From the cell containing the given text, extract its center point as (x, y) coordinate. 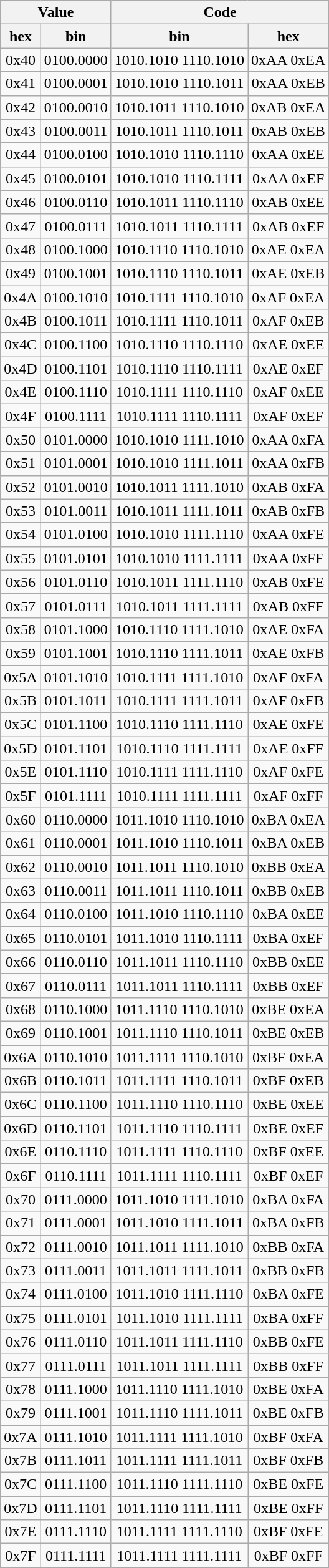
0x6C (21, 1105)
0xBF 0xFB (288, 1461)
1010.1111 1110.1011 (179, 321)
0x5E (21, 772)
1010.1110 1110.1010 (179, 249)
1010.1011 1111.1110 (179, 582)
0111.1010 (76, 1436)
0x69 (21, 1033)
0xBA 0xEB (288, 843)
0x40 (21, 60)
0100.0111 (76, 226)
0x5A (21, 677)
0xBF 0xEF (288, 1176)
0x66 (21, 962)
0xAF 0xEB (288, 321)
1010.1010 1110.1010 (179, 60)
0100.0100 (76, 155)
0110.0111 (76, 985)
1010.1110 1111.1011 (179, 653)
0110.0010 (76, 867)
0x5C (21, 725)
0x73 (21, 1270)
0xAB 0xFF (288, 606)
0xBA 0xFF (288, 1318)
0110.0110 (76, 962)
0xAE 0xFF (288, 748)
1011.1011 1111.1010 (179, 1247)
1010.1110 1111.1110 (179, 725)
0x57 (21, 606)
0x63 (21, 891)
0101.1101 (76, 748)
0x4E (21, 392)
0x67 (21, 985)
0xAA 0xFF (288, 558)
0101.0001 (76, 463)
0x64 (21, 914)
1010.1011 1111.1011 (179, 511)
1011.1010 1111.1110 (179, 1294)
0xAF 0xFF (288, 796)
0101.1000 (76, 629)
0xBE 0xFB (288, 1413)
0100.1011 (76, 321)
0xBE 0xEA (288, 1009)
0x58 (21, 629)
0x41 (21, 84)
0xAF 0xEF (288, 416)
0xAF 0xEE (288, 392)
0x51 (21, 463)
0xBE 0xFA (288, 1389)
0100.1110 (76, 392)
1011.1110 1111.1111 (179, 1508)
0111.0000 (76, 1199)
1011.1111 1110.1110 (179, 1152)
0xBA 0xEE (288, 914)
0111.1100 (76, 1484)
0xBE 0xEE (288, 1105)
0xBB 0xEE (288, 962)
0xBF 0xFA (288, 1436)
1011.1011 1110.1111 (179, 985)
1011.1110 1111.1011 (179, 1413)
0x65 (21, 938)
0xBF 0xEE (288, 1152)
0110.1100 (76, 1105)
0110.1010 (76, 1057)
0xAB 0xFB (288, 511)
1011.1010 1110.1010 (179, 820)
0xAB 0xEA (288, 107)
1011.1010 1111.1011 (179, 1223)
0xAA 0xFB (288, 463)
0xBA 0xFE (288, 1294)
1011.1010 1110.1111 (179, 938)
0x7C (21, 1484)
0110.0011 (76, 891)
1010.1011 1110.1111 (179, 226)
0xBB 0xFF (288, 1365)
0x4A (21, 298)
0xAB 0xFA (288, 487)
1011.1110 1110.1110 (179, 1105)
1011.1111 1110.1111 (179, 1176)
0x50 (21, 440)
0101.1110 (76, 772)
0xBB 0xEA (288, 867)
0xAA 0xEE (288, 155)
0xBE 0xFF (288, 1508)
1011.1010 1111.1010 (179, 1199)
0100.1101 (76, 369)
1010.1111 1110.1010 (179, 298)
1010.1111 1110.1111 (179, 416)
0x55 (21, 558)
0111.0111 (76, 1365)
0111.0101 (76, 1318)
0101.0110 (76, 582)
0x74 (21, 1294)
0111.1111 (76, 1556)
0100.0011 (76, 131)
0xAF 0xFA (288, 677)
0110.0100 (76, 914)
0110.1001 (76, 1033)
0x45 (21, 178)
0xAA 0xFA (288, 440)
0x42 (21, 107)
0x76 (21, 1342)
1011.1111 1111.1010 (179, 1436)
0x60 (21, 820)
0xBA 0xEA (288, 820)
1010.1010 1111.1111 (179, 558)
0xAA 0xEA (288, 60)
1011.1110 1111.1010 (179, 1389)
0x79 (21, 1413)
0x59 (21, 653)
1010.1010 1110.1011 (179, 84)
1011.1010 1110.1110 (179, 914)
0111.1011 (76, 1461)
0100.1001 (76, 273)
1011.1011 1110.1011 (179, 891)
0xBB 0xEB (288, 891)
0110.0001 (76, 843)
0xBB 0xEF (288, 985)
0110.1110 (76, 1152)
0x5D (21, 748)
1011.1011 1111.1111 (179, 1365)
1010.1010 1110.1111 (179, 178)
0xBB 0xFE (288, 1342)
0100.0001 (76, 84)
1011.1111 1110.1011 (179, 1081)
1010.1110 1111.1010 (179, 629)
1010.1011 1111.1010 (179, 487)
0111.0011 (76, 1270)
0x53 (21, 511)
0xAA 0xFE (288, 535)
0x62 (21, 867)
0111.1101 (76, 1508)
0xBF 0xEB (288, 1081)
0xBE 0xFE (288, 1484)
1010.1110 1110.1111 (179, 369)
0100.0110 (76, 202)
0xBA 0xFB (288, 1223)
0100.1111 (76, 416)
0xBF 0xFF (288, 1556)
0xBA 0xFA (288, 1199)
0x52 (21, 487)
1010.1111 1111.1010 (179, 677)
1010.1011 1111.1111 (179, 606)
0101.0101 (76, 558)
0x77 (21, 1365)
0xAF 0xFB (288, 701)
0111.1110 (76, 1532)
1011.1111 1111.1110 (179, 1532)
0x49 (21, 273)
0xBE 0xEF (288, 1128)
1011.1110 1110.1011 (179, 1033)
0x56 (21, 582)
0101.0011 (76, 511)
0101.0000 (76, 440)
0xAA 0xEB (288, 84)
0x44 (21, 155)
0xBE 0xEB (288, 1033)
0100.0010 (76, 107)
0x72 (21, 1247)
0101.1111 (76, 796)
1010.1010 1111.1110 (179, 535)
0110.0000 (76, 820)
0x4B (21, 321)
0101.0111 (76, 606)
1010.1111 1111.1110 (179, 772)
0xAE 0xEB (288, 273)
0xAB 0xEB (288, 131)
0x7F (21, 1556)
0101.0010 (76, 487)
0xAA 0xEF (288, 178)
1010.1111 1110.1110 (179, 392)
0x71 (21, 1223)
1010.1010 1111.1010 (179, 440)
0x48 (21, 249)
0101.1100 (76, 725)
0100.1010 (76, 298)
0x78 (21, 1389)
0xAB 0xEE (288, 202)
0111.0100 (76, 1294)
0x7A (21, 1436)
0xAF 0xFE (288, 772)
0101.0100 (76, 535)
0111.0010 (76, 1247)
0x5F (21, 796)
Value (56, 12)
1011.1110 1110.1010 (179, 1009)
0xAE 0xEE (288, 345)
1010.1011 1110.1011 (179, 131)
0xBB 0xFB (288, 1270)
0x5B (21, 701)
1011.1011 1111.1110 (179, 1342)
1010.1011 1110.1110 (179, 202)
1011.1110 1111.1110 (179, 1484)
1010.1111 1111.1011 (179, 701)
0xAE 0xEF (288, 369)
1010.1010 1110.1110 (179, 155)
0x7E (21, 1532)
0100.1000 (76, 249)
1010.1011 1110.1010 (179, 107)
0111.0001 (76, 1223)
0xAF 0xEA (288, 298)
0110.1000 (76, 1009)
0111.0110 (76, 1342)
0xAB 0xEF (288, 226)
0110.0101 (76, 938)
1011.1011 1110.1010 (179, 867)
0110.1111 (76, 1176)
0xBF 0xFE (288, 1532)
0x61 (21, 843)
0x43 (21, 131)
1011.1111 1111.1011 (179, 1461)
0111.1001 (76, 1413)
1010.1010 1111.1011 (179, 463)
0101.1011 (76, 701)
0x47 (21, 226)
1011.1111 1111.1111 (179, 1556)
0xAE 0xFB (288, 653)
0xBF 0xEA (288, 1057)
0x70 (21, 1199)
0101.1001 (76, 653)
0xAE 0xEA (288, 249)
0x6F (21, 1176)
1010.1110 1110.1110 (179, 345)
0111.1000 (76, 1389)
0110.1101 (76, 1128)
0x4D (21, 369)
0xAE 0xFE (288, 725)
0x75 (21, 1318)
0x6A (21, 1057)
1010.1110 1111.1111 (179, 748)
Code (220, 12)
0100.1100 (76, 345)
0x6D (21, 1128)
1011.1011 1111.1011 (179, 1270)
0x6E (21, 1152)
1011.1011 1110.1110 (179, 962)
0x46 (21, 202)
0100.0000 (76, 60)
0xBA 0xEF (288, 938)
1011.1111 1110.1010 (179, 1057)
0110.1011 (76, 1081)
0xBB 0xFA (288, 1247)
0xAE 0xFA (288, 629)
1011.1110 1110.1111 (179, 1128)
0x4F (21, 416)
0x4C (21, 345)
1010.1111 1111.1111 (179, 796)
0x54 (21, 535)
0101.1010 (76, 677)
0x7D (21, 1508)
0x7B (21, 1461)
1010.1110 1110.1011 (179, 273)
1011.1010 1111.1111 (179, 1318)
0x6B (21, 1081)
0100.0101 (76, 178)
0x68 (21, 1009)
0xAB 0xFE (288, 582)
1011.1010 1110.1011 (179, 843)
